Pinpoint the cell where the given text exists, returning its [X, Y] midpoint coordinate. 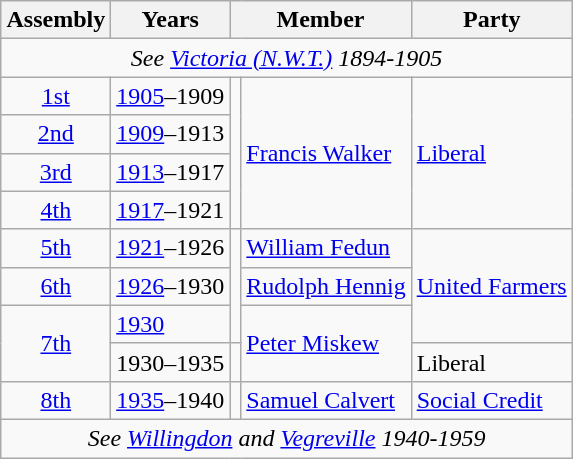
Francis Walker [326, 153]
Years [170, 20]
4th [56, 210]
Party [492, 20]
1930–1935 [170, 362]
Peter Miskew [326, 343]
Samuel Calvert [326, 400]
1926–1930 [170, 286]
8th [56, 400]
Assembly [56, 20]
1930 [170, 324]
Member [320, 20]
1921–1926 [170, 248]
7th [56, 343]
1913–1917 [170, 172]
1935–1940 [170, 400]
3rd [56, 172]
1905–1909 [170, 96]
2nd [56, 134]
5th [56, 248]
1917–1921 [170, 210]
See Willingdon and Vegreville 1940-1959 [286, 438]
See Victoria (N.W.T.) 1894-1905 [286, 58]
Rudolph Hennig [326, 286]
1st [56, 96]
Social Credit [492, 400]
6th [56, 286]
William Fedun [326, 248]
United Farmers [492, 286]
1909–1913 [170, 134]
